Capture the cell that displays the provided text and extract its (X, Y) central coordinate. 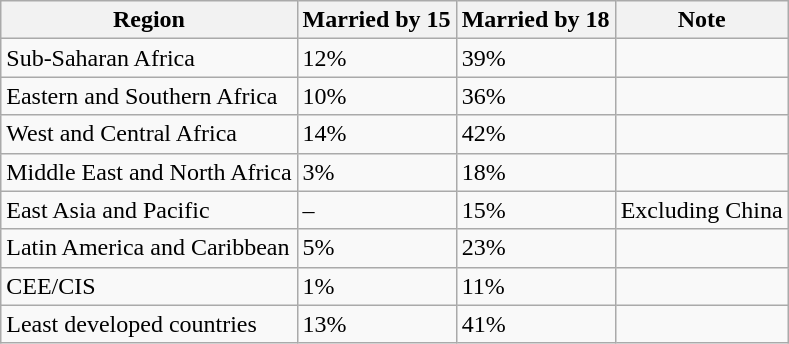
Note (702, 20)
Excluding China (702, 210)
23% (536, 248)
Least developed countries (149, 324)
Middle East and North Africa (149, 172)
Sub-Saharan Africa (149, 58)
42% (536, 134)
Married by 18 (536, 20)
East Asia and Pacific (149, 210)
11% (536, 286)
Latin America and Caribbean (149, 248)
15% (536, 210)
10% (376, 96)
CEE/CIS (149, 286)
1% (376, 286)
18% (536, 172)
13% (376, 324)
Region (149, 20)
Married by 15 (376, 20)
14% (376, 134)
West and Central Africa (149, 134)
39% (536, 58)
12% (376, 58)
5% (376, 248)
41% (536, 324)
36% (536, 96)
– (376, 210)
3% (376, 172)
Eastern and Southern Africa (149, 96)
